Return (x, y) of the center of cell containing provided text 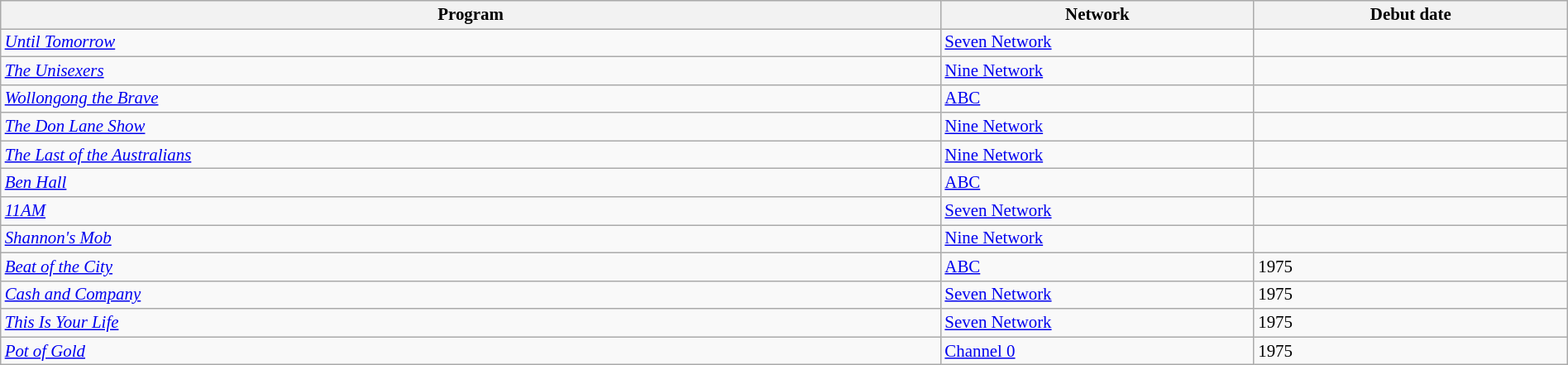
This Is Your Life (471, 323)
Network (1097, 15)
11AM (471, 211)
Beat of the City (471, 267)
Channel 0 (1097, 351)
Program (471, 15)
The Unisexers (471, 70)
Until Tomorrow (471, 42)
Shannon's Mob (471, 238)
Cash and Company (471, 295)
Debut date (1411, 15)
The Don Lane Show (471, 127)
Ben Hall (471, 183)
Wollongong the Brave (471, 98)
Pot of Gold (471, 351)
The Last of the Australians (471, 155)
